Identify which cell holds the provided text, then report its [X, Y] central coordinate. 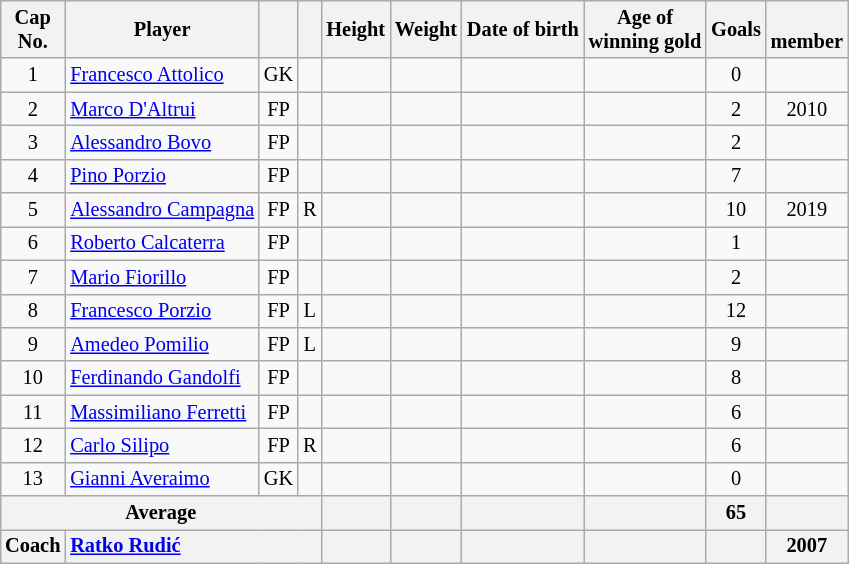
Alessandro Bovo [162, 142]
13 [32, 479]
Age ofwinning gold [645, 29]
Ferdinando Gandolfi [162, 378]
Player [162, 29]
Height [356, 29]
Amedeo Pomilio [162, 344]
Average [160, 513]
Date of birth [523, 29]
Weight [426, 29]
member [807, 29]
65 [736, 513]
Pino Porzio [162, 176]
Carlo Silipo [162, 445]
2007 [807, 546]
3 [32, 142]
Goals [736, 29]
Ratko Rudić [193, 546]
Mario Fiorillo [162, 277]
4 [32, 176]
Francesco Porzio [162, 311]
Massimiliano Ferretti [162, 412]
2019 [807, 210]
CapNo. [32, 29]
Marco D'Altrui [162, 109]
Francesco Attolico [162, 75]
Coach [32, 546]
11 [32, 412]
Roberto Calcaterra [162, 243]
5 [32, 210]
Gianni Averaimo [162, 479]
2010 [807, 109]
Alessandro Campagna [162, 210]
